Determine the [x, y] coordinate at the center of the cell enclosing the given text.  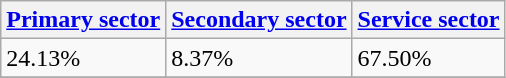
24.13% [84, 58]
8.37% [259, 58]
67.50% [428, 58]
Secondary sector [259, 20]
Service sector [428, 20]
Primary sector [84, 20]
